Identify which cell holds the provided text, then report its [x, y] central coordinate. 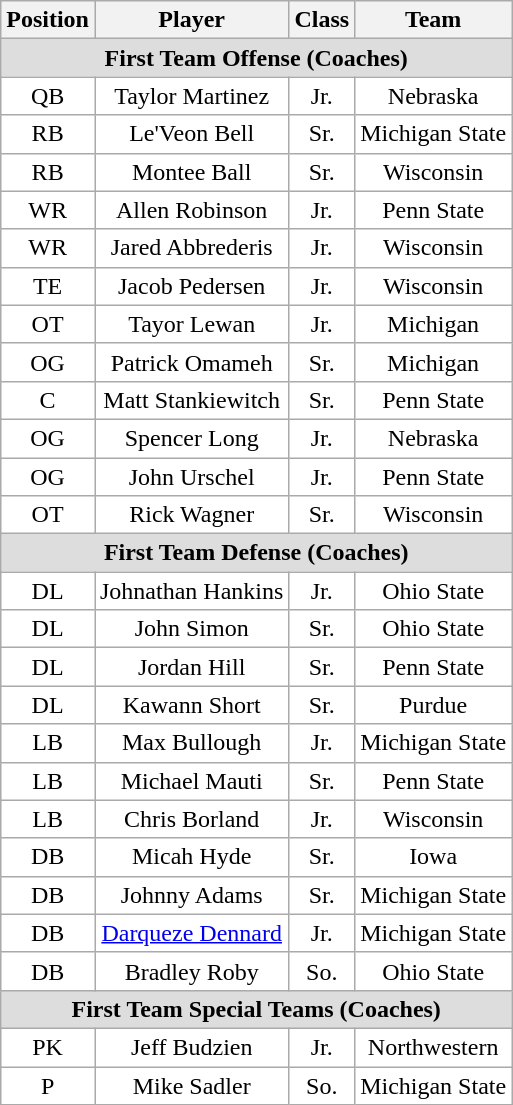
Max Bullough [191, 743]
Patrick Omameh [191, 362]
Northwestern [434, 1047]
Class [322, 20]
Johnathan Hankins [191, 591]
Michael Mauti [191, 781]
Mike Sadler [191, 1085]
Le'Veon Bell [191, 134]
Kawann Short [191, 705]
C [48, 400]
Micah Hyde [191, 857]
Jacob Pedersen [191, 286]
Montee Ball [191, 172]
Iowa [434, 857]
Bradley Roby [191, 971]
Jeff Budzien [191, 1047]
Team [434, 20]
Darqueze Dennard [191, 933]
Spencer Long [191, 438]
Position [48, 20]
P [48, 1085]
Purdue [434, 705]
QB [48, 96]
First Team Special Teams (Coaches) [256, 1009]
First Team Offense (Coaches) [256, 58]
Taylor Martinez [191, 96]
Jordan Hill [191, 667]
First Team Defense (Coaches) [256, 553]
Player [191, 20]
John Urschel [191, 477]
PK [48, 1047]
Jared Abbrederis [191, 248]
Matt Stankiewitch [191, 400]
Rick Wagner [191, 515]
Tayor Lewan [191, 324]
John Simon [191, 629]
Johnny Adams [191, 895]
TE [48, 286]
Chris Borland [191, 819]
Allen Robinson [191, 210]
